Search for the cell housing the specified text and yield its (X, Y) center coordinate. 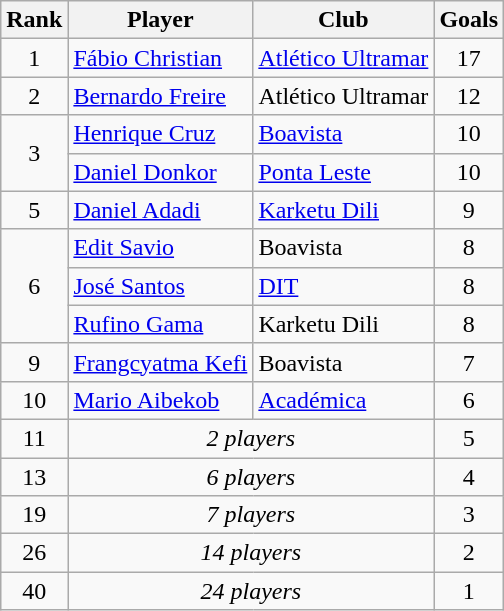
12 (469, 96)
11 (34, 438)
Club (344, 20)
Frangcyatma Kefi (160, 362)
Edit Savio (160, 248)
6 players (251, 477)
40 (34, 591)
Bernardo Freire (160, 96)
Goals (469, 20)
José Santos (160, 286)
Rank (34, 20)
14 players (251, 553)
19 (34, 515)
4 (469, 477)
24 players (251, 591)
Fábio Christian (160, 58)
Académica (344, 400)
Rufino Gama (160, 324)
13 (34, 477)
Daniel Adadi (160, 210)
Daniel Donkor (160, 172)
Player (160, 20)
26 (34, 553)
2 players (251, 438)
Mario Aibekob (160, 400)
Ponta Leste (344, 172)
7 players (251, 515)
17 (469, 58)
7 (469, 362)
Henrique Cruz (160, 134)
DIT (344, 286)
